Capture the cell that displays the provided text and extract its [x, y] central coordinate. 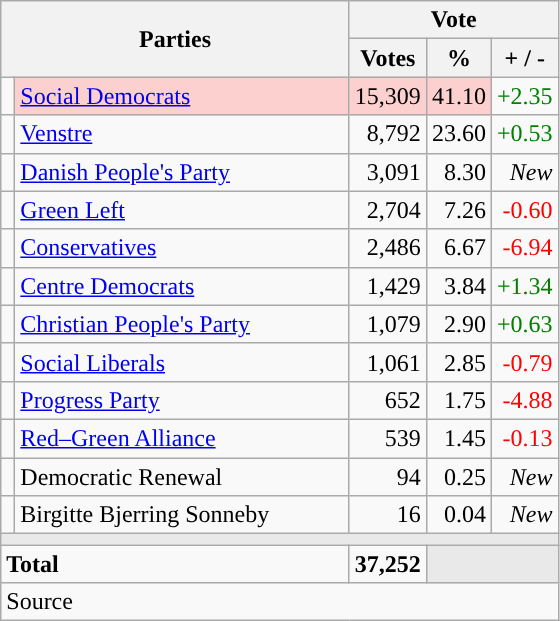
% [458, 58]
-6.94 [524, 248]
2,704 [388, 210]
-0.79 [524, 362]
Social Liberals [182, 362]
1.75 [458, 400]
Social Democrats [182, 96]
94 [388, 477]
1,429 [388, 286]
0.04 [458, 515]
15,309 [388, 96]
1,079 [388, 324]
Conservatives [182, 248]
+ / - [524, 58]
Centre Democrats [182, 286]
Birgitte Bjerring Sonneby [182, 515]
8,792 [388, 134]
+1.34 [524, 286]
Christian People's Party [182, 324]
Parties [176, 39]
1,061 [388, 362]
37,252 [388, 564]
Progress Party [182, 400]
652 [388, 400]
2,486 [388, 248]
6.67 [458, 248]
-0.13 [524, 438]
16 [388, 515]
+0.53 [524, 134]
3.84 [458, 286]
Democratic Renewal [182, 477]
2.85 [458, 362]
-4.88 [524, 400]
Total [176, 564]
1.45 [458, 438]
Vote [454, 20]
-0.60 [524, 210]
23.60 [458, 134]
2.90 [458, 324]
Source [280, 602]
Red–Green Alliance [182, 438]
0.25 [458, 477]
Green Left [182, 210]
7.26 [458, 210]
3,091 [388, 172]
8.30 [458, 172]
Venstre [182, 134]
+0.63 [524, 324]
+2.35 [524, 96]
539 [388, 438]
41.10 [458, 96]
Votes [388, 58]
Danish People's Party [182, 172]
